Extract the (X, Y) coordinate from the center of the cell holding the provided text.  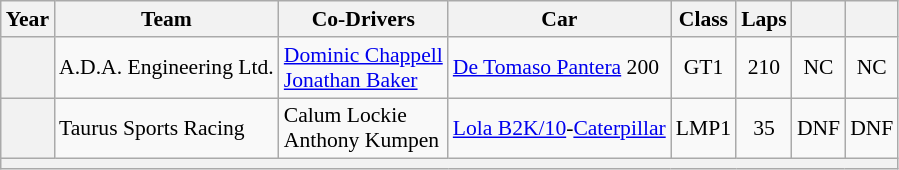
Team (166, 19)
210 (764, 68)
Dominic Chappell Jonathan Baker (364, 68)
GT1 (704, 68)
Calum Lockie Anthony Kumpen (364, 128)
Year (28, 19)
A.D.A. Engineering Ltd. (166, 68)
Laps (764, 19)
LMP1 (704, 128)
Taurus Sports Racing (166, 128)
35 (764, 128)
Lola B2K/10-Caterpillar (560, 128)
Car (560, 19)
De Tomaso Pantera 200 (560, 68)
Class (704, 19)
Co-Drivers (364, 19)
